Detect which cell encompasses the target text, then output its (x, y) center coordinate. 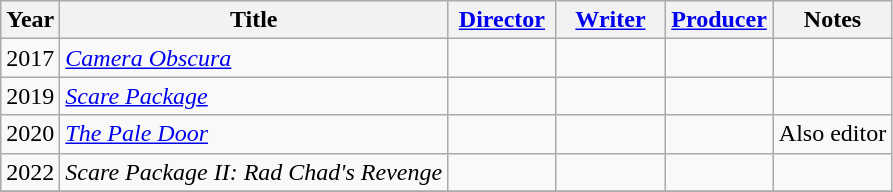
2019 (30, 96)
Year (30, 20)
Also editor (832, 134)
Scare Package II: Rad Chad's Revenge (254, 172)
Producer (720, 20)
Scare Package (254, 96)
The Pale Door (254, 134)
Writer (610, 20)
Camera Obscura (254, 58)
2020 (30, 134)
Notes (832, 20)
2022 (30, 172)
Title (254, 20)
Director (502, 20)
2017 (30, 58)
